Pinpoint the cell where the given text exists, returning its [x, y] midpoint coordinate. 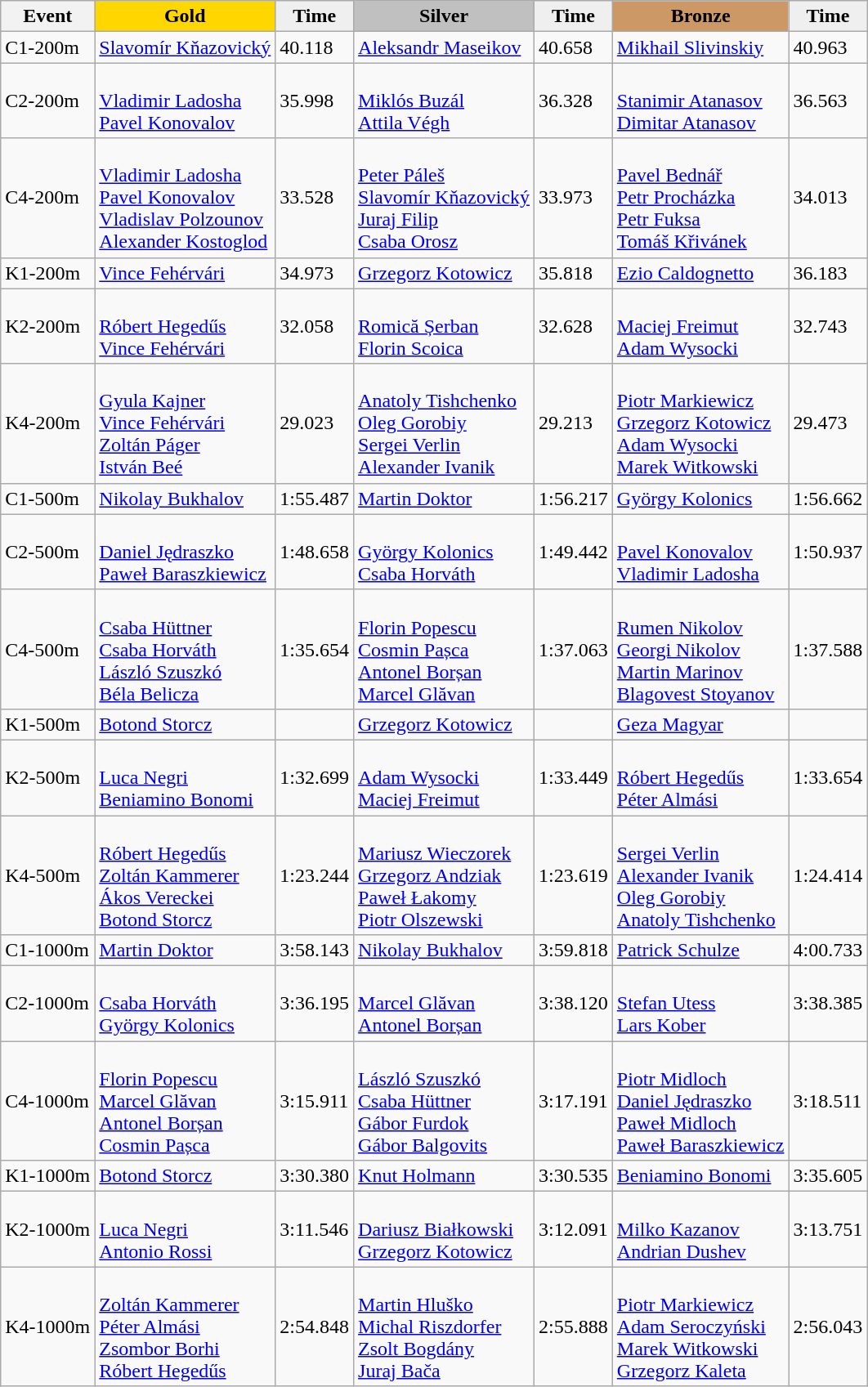
Csaba HorváthGyörgy Kolonics [185, 1004]
Mariusz WieczorekGrzegorz AndziakPaweł ŁakomyPiotr Olszewski [445, 875]
29.023 [315, 423]
Geza Magyar [700, 724]
32.058 [315, 326]
Silver [445, 16]
K2-1000m [47, 1229]
Anatoly TishchenkoOleg GorobiySergei VerlinAlexander Ivanik [445, 423]
1:23.244 [315, 875]
Vince Fehérvári [185, 273]
Event [47, 16]
3:38.385 [828, 1004]
Patrick Schulze [700, 951]
Rumen NikolovGeorgi NikolovMartin MarinovBlagovest Stoyanov [700, 649]
C1-1000m [47, 951]
33.528 [315, 198]
34.013 [828, 198]
Gyula KajnerVince FehérváriZoltán PágerIstván Beé [185, 423]
1:49.442 [574, 552]
Stefan UtessLars Kober [700, 1004]
Piotr MarkiewiczGrzegorz KotowiczAdam WysockiMarek Witkowski [700, 423]
Bronze [700, 16]
3:30.535 [574, 1176]
C1-200m [47, 47]
Stanimir AtanasovDimitar Atanasov [700, 101]
K2-200m [47, 326]
1:37.588 [828, 649]
3:15.911 [315, 1101]
Mikhail Slivinskiy [700, 47]
3:35.605 [828, 1176]
1:33.654 [828, 777]
3:11.546 [315, 1229]
Róbert HegedűsZoltán KammererÁkos VereckeiBotond Storcz [185, 875]
Daniel JędraszkoPaweł Baraszkiewicz [185, 552]
Peter PálešSlavomír KňazovickýJuraj FilipCsaba Orosz [445, 198]
33.973 [574, 198]
Pavel KonovalovVladimir Ladosha [700, 552]
34.973 [315, 273]
3:13.751 [828, 1229]
Ezio Caldognetto [700, 273]
1:48.658 [315, 552]
Piotr MarkiewiczAdam SeroczyńskiMarek WitkowskiGrzegorz Kaleta [700, 1327]
35.998 [315, 101]
3:58.143 [315, 951]
Maciej FreimutAdam Wysocki [700, 326]
Knut Holmann [445, 1176]
K1-500m [47, 724]
K1-200m [47, 273]
40.118 [315, 47]
1:56.217 [574, 499]
C4-200m [47, 198]
1:35.654 [315, 649]
Vladimir LadoshaPavel KonovalovVladislav PolzounovAlexander Kostoglod [185, 198]
György KolonicsCsaba Horváth [445, 552]
Róbert HegedűsVince Fehérvári [185, 326]
32.628 [574, 326]
2:54.848 [315, 1327]
Milko KazanovAndrian Dushev [700, 1229]
3:38.120 [574, 1004]
C1-500m [47, 499]
4:00.733 [828, 951]
László SzuszkóCsaba HüttnerGábor FurdokGábor Balgovits [445, 1101]
36.563 [828, 101]
K2-500m [47, 777]
40.658 [574, 47]
Pavel BednářPetr ProcházkaPetr FuksaTomáš Křivánek [700, 198]
29.213 [574, 423]
Sergei VerlinAlexander IvanikOleg GorobiyAnatoly Tishchenko [700, 875]
3:12.091 [574, 1229]
K4-1000m [47, 1327]
3:30.380 [315, 1176]
Romică ȘerbanFlorin Scoica [445, 326]
K4-500m [47, 875]
Gold [185, 16]
C2-200m [47, 101]
Aleksandr Maseikov [445, 47]
Florin PopescuCosmin PașcaAntonel BorșanMarcel Glăvan [445, 649]
Luca NegriBeniamino Bonomi [185, 777]
36.328 [574, 101]
Piotr MidlochDaniel JędraszkoPaweł MidlochPaweł Baraszkiewicz [700, 1101]
Róbert HegedűsPéter Almási [700, 777]
40.963 [828, 47]
1:33.449 [574, 777]
Martin HluškoMichal RiszdorferZsolt BogdányJuraj Bača [445, 1327]
3:17.191 [574, 1101]
1:23.619 [574, 875]
2:56.043 [828, 1327]
1:24.414 [828, 875]
1:37.063 [574, 649]
Beniamino Bonomi [700, 1176]
2:55.888 [574, 1327]
3:18.511 [828, 1101]
Csaba HüttnerCsaba HorváthLászló SzuszkóBéla Belicza [185, 649]
3:59.818 [574, 951]
36.183 [828, 273]
Marcel GlăvanAntonel Borșan [445, 1004]
1:50.937 [828, 552]
C4-1000m [47, 1101]
Slavomír Kňazovický [185, 47]
Vladimir LadoshaPavel Konovalov [185, 101]
32.743 [828, 326]
K4-200m [47, 423]
29.473 [828, 423]
K1-1000m [47, 1176]
C2-500m [47, 552]
Miklós BuzálAttila Végh [445, 101]
Adam WysockiMaciej Freimut [445, 777]
Zoltán KammererPéter AlmásiZsombor BorhiRóbert Hegedűs [185, 1327]
György Kolonics [700, 499]
1:56.662 [828, 499]
1:55.487 [315, 499]
35.818 [574, 273]
Luca NegriAntonio Rossi [185, 1229]
C4-500m [47, 649]
Dariusz BiałkowskiGrzegorz Kotowicz [445, 1229]
Florin PopescuMarcel GlăvanAntonel BorșanCosmin Pașca [185, 1101]
1:32.699 [315, 777]
3:36.195 [315, 1004]
C2-1000m [47, 1004]
